Find where the given text appears and provide that cell's center as [x, y] coordinate. 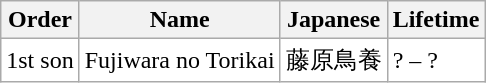
1st son [40, 60]
藤原鳥養 [334, 60]
Name [180, 20]
Japanese [334, 20]
Lifetime [436, 20]
Order [40, 20]
Fujiwara no Torikai [180, 60]
? – ? [436, 60]
